Identify which cell holds the provided text, then report its (X, Y) central coordinate. 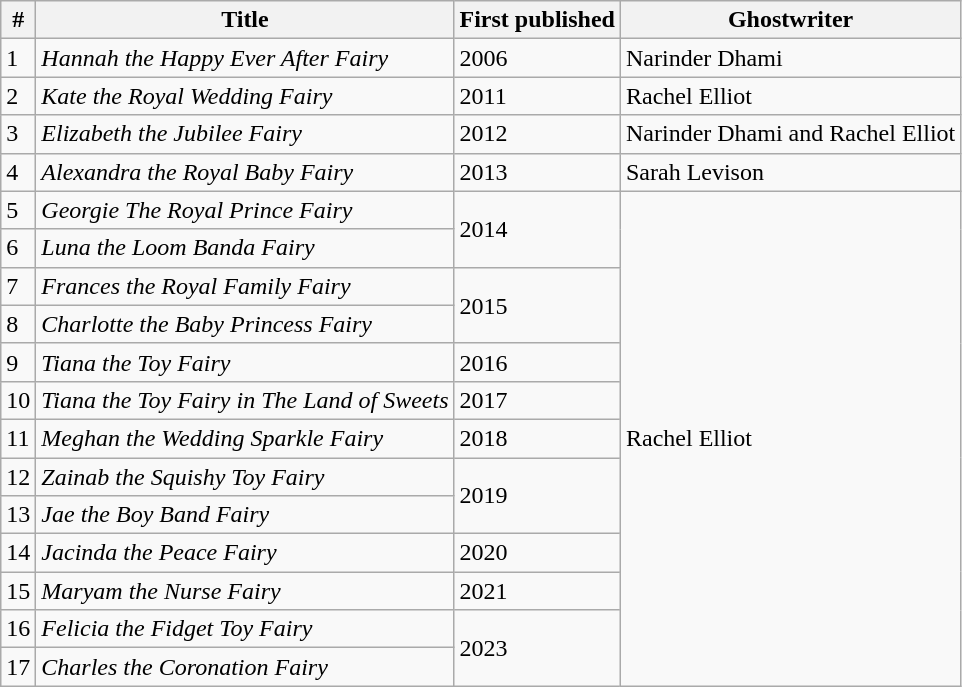
5 (18, 210)
14 (18, 553)
Charles the Coronation Fairy (245, 667)
2021 (537, 591)
16 (18, 629)
Ghostwriter (790, 20)
Zainab the Squishy Toy Fairy (245, 477)
2020 (537, 553)
4 (18, 172)
1 (18, 58)
17 (18, 667)
9 (18, 362)
2011 (537, 96)
Jae the Boy Band Fairy (245, 515)
Narinder Dhami (790, 58)
2017 (537, 400)
2015 (537, 305)
2014 (537, 229)
13 (18, 515)
2013 (537, 172)
6 (18, 248)
3 (18, 134)
8 (18, 324)
2023 (537, 648)
11 (18, 438)
Title (245, 20)
Felicia the Fidget Toy Fairy (245, 629)
Alexandra the Royal Baby Fairy (245, 172)
Kate the Royal Wedding Fairy (245, 96)
15 (18, 591)
2012 (537, 134)
Charlotte the Baby Princess Fairy (245, 324)
First published (537, 20)
Narinder Dhami and Rachel Elliot (790, 134)
12 (18, 477)
10 (18, 400)
Meghan the Wedding Sparkle Fairy (245, 438)
Jacinda the Peace Fairy (245, 553)
2018 (537, 438)
Tiana the Toy Fairy in The Land of Sweets (245, 400)
# (18, 20)
7 (18, 286)
Sarah Levison (790, 172)
Maryam the Nurse Fairy (245, 591)
2016 (537, 362)
Tiana the Toy Fairy (245, 362)
Georgie The Royal Prince Fairy (245, 210)
Luna the Loom Banda Fairy (245, 248)
2006 (537, 58)
Elizabeth the Jubilee Fairy (245, 134)
Hannah the Happy Ever After Fairy (245, 58)
Frances the Royal Family Fairy (245, 286)
2019 (537, 496)
2 (18, 96)
